Capture the cell that displays the provided text and extract its [X, Y] central coordinate. 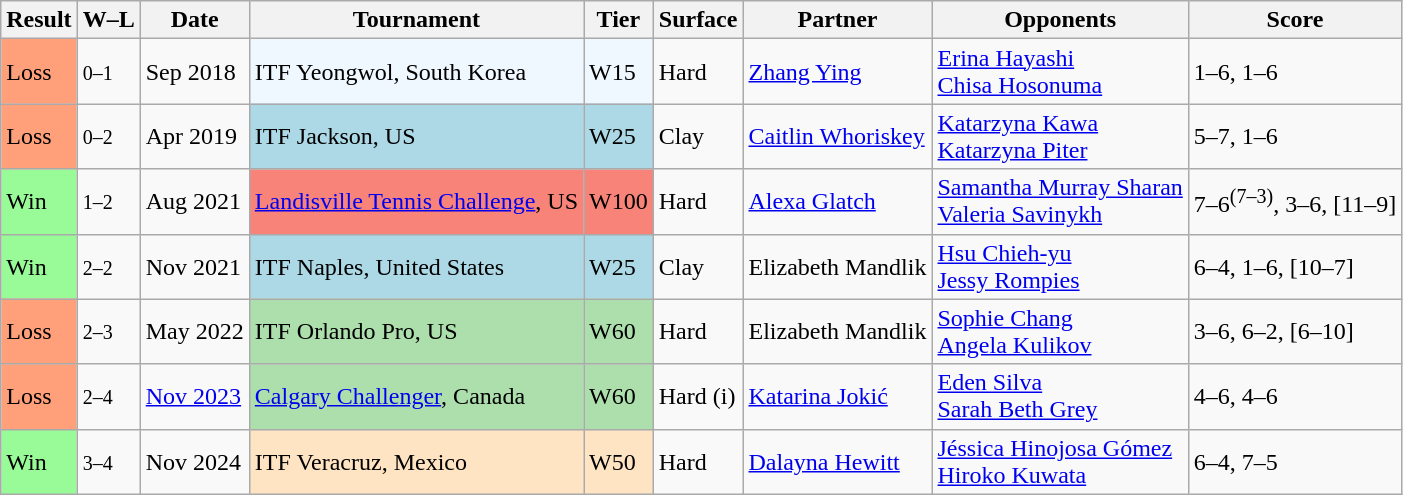
Score [1294, 20]
2–4 [108, 396]
Nov 2024 [194, 462]
4–6, 4–6 [1294, 396]
3–6, 6–2, [6–10] [1294, 332]
Eden Silva Sarah Beth Grey [1060, 396]
ITF Veracruz, Mexico [416, 462]
6–4, 1–6, [10–7] [1294, 266]
Sophie Chang Angela Kulikov [1060, 332]
Hsu Chieh-yu Jessy Rompies [1060, 266]
Jéssica Hinojosa Gómez Hiroko Kuwata [1060, 462]
Alexa Glatch [838, 202]
May 2022 [194, 332]
Zhang Ying [838, 72]
Date [194, 20]
Nov 2021 [194, 266]
Calgary Challenger, Canada [416, 396]
Partner [838, 20]
Nov 2023 [194, 396]
Aug 2021 [194, 202]
ITF Naples, United States [416, 266]
Dalayna Hewitt [838, 462]
Sep 2018 [194, 72]
Katarzyna Kawa Katarzyna Piter [1060, 136]
Erina Hayashi Chisa Hosonuma [1060, 72]
3–4 [108, 462]
W50 [619, 462]
ITF Jackson, US [416, 136]
Hard (i) [698, 396]
7–6(7–3), 3–6, [11–9] [1294, 202]
Caitlin Whoriskey [838, 136]
Apr 2019 [194, 136]
5–7, 1–6 [1294, 136]
0–1 [108, 72]
ITF Yeongwol, South Korea [416, 72]
W100 [619, 202]
1–2 [108, 202]
2–2 [108, 266]
1–6, 1–6 [1294, 72]
Samantha Murray Sharan Valeria Savinykh [1060, 202]
2–3 [108, 332]
Tournament [416, 20]
W–L [108, 20]
6–4, 7–5 [1294, 462]
Tier [619, 20]
Result [39, 20]
Landisville Tennis Challenge, US [416, 202]
Opponents [1060, 20]
W15 [619, 72]
Katarina Jokić [838, 396]
Surface [698, 20]
0–2 [108, 136]
ITF Orlando Pro, US [416, 332]
